Extract the (X, Y) coordinate from the center of the cell holding the provided text.  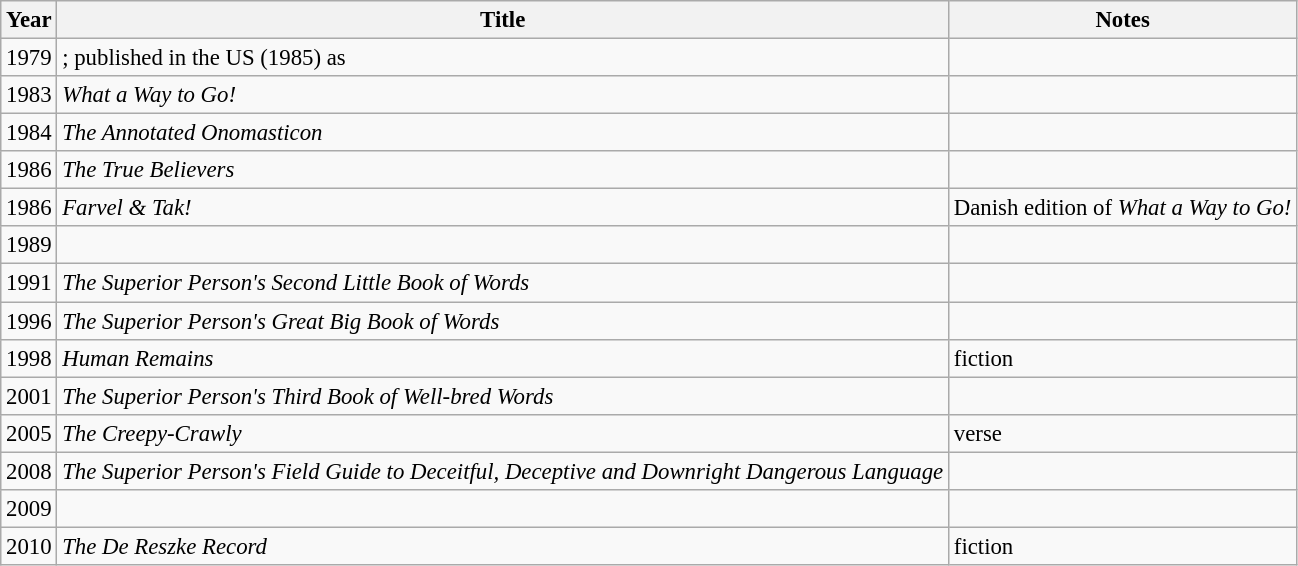
Title (503, 20)
Farvel & Tak! (503, 208)
The De Reszke Record (503, 546)
The Superior Person's Field Guide to Deceitful, Deceptive and Downright Dangerous Language (503, 471)
The Creepy-Crawly (503, 433)
1979 (29, 58)
1989 (29, 245)
Danish edition of What a Way to Go! (1122, 208)
; published in the US (1985) as (503, 58)
1991 (29, 283)
What a Way to Go! (503, 95)
verse (1122, 433)
The Annotated Onomasticon (503, 133)
1996 (29, 321)
The True Believers (503, 170)
2001 (29, 396)
The Superior Person's Third Book of Well-bred Words (503, 396)
Year (29, 20)
2009 (29, 509)
2008 (29, 471)
Human Remains (503, 358)
The Superior Person's Second Little Book of Words (503, 283)
1998 (29, 358)
Notes (1122, 20)
1984 (29, 133)
1983 (29, 95)
2005 (29, 433)
2010 (29, 546)
The Superior Person's Great Big Book of Words (503, 321)
